Scan for the cell matching the given text and deliver its (x, y) coordinate at center. 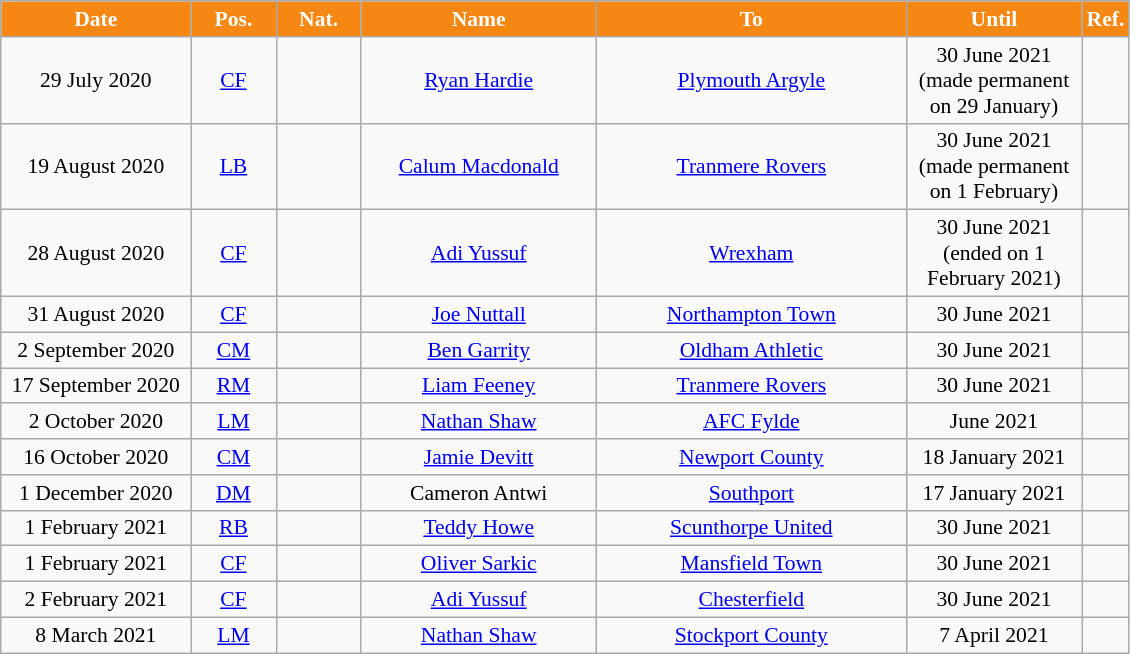
Date (96, 19)
Name (478, 19)
30 June 2021 (made permanent on 1 February) (994, 166)
AFC Fylde (751, 422)
30 June 2021 (ended on 1 February 2021) (994, 254)
Nat. (318, 19)
16 October 2020 (96, 457)
June 2021 (994, 422)
Newport County (751, 457)
7 April 2021 (994, 635)
Joe Nuttall (478, 315)
31 August 2020 (96, 315)
Ben Garrity (478, 350)
Mansfield Town (751, 564)
Pos. (234, 19)
RB (234, 528)
Southport (751, 493)
Jamie Devitt (478, 457)
Wrexham (751, 254)
Scunthorpe United (751, 528)
Liam Feeney (478, 386)
Chesterfield (751, 600)
2 September 2020 (96, 350)
19 August 2020 (96, 166)
Cameron Antwi (478, 493)
Plymouth Argyle (751, 80)
To (751, 19)
30 June 2021 (made permanent on 29 January) (994, 80)
Oliver Sarkic (478, 564)
Until (994, 19)
RM (234, 386)
Stockport County (751, 635)
DM (234, 493)
29 July 2020 (96, 80)
Oldham Athletic (751, 350)
1 December 2020 (96, 493)
17 September 2020 (96, 386)
17 January 2021 (994, 493)
LB (234, 166)
Teddy Howe (478, 528)
18 January 2021 (994, 457)
2 October 2020 (96, 422)
Calum Macdonald (478, 166)
8 March 2021 (96, 635)
2 February 2021 (96, 600)
Ryan Hardie (478, 80)
28 August 2020 (96, 254)
Northampton Town (751, 315)
Ref. (1106, 19)
